Locate the cell with the specified text and output its (X, Y) center coordinate. 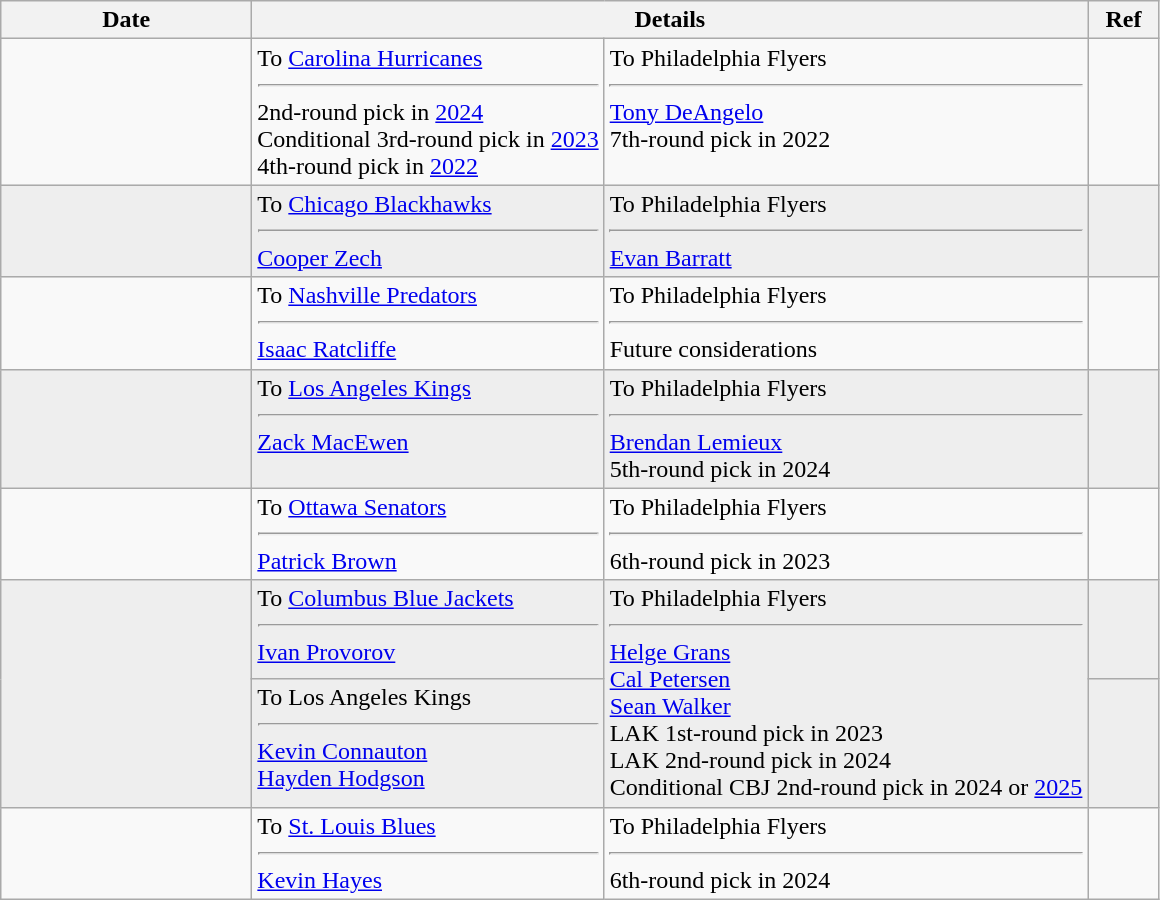
To Ottawa SenatorsPatrick Brown (428, 534)
To Nashville PredatorsIsaac Ratcliffe (428, 323)
To Los Angeles KingsZack MacEwen (428, 428)
To Philadelphia FlyersFuture considerations (846, 323)
To Carolina Hurricanes2nd-round pick in 2024Conditional 3rd-round pick in 20234th-round pick in 2022 (428, 112)
To Columbus Blue JacketsIvan Provorov (428, 630)
Ref (1124, 20)
To Philadelphia FlyersTony DeAngelo7th-round pick in 2022 (846, 112)
To St. Louis BluesKevin Hayes (428, 853)
Details (670, 20)
To Chicago BlackhawksCooper Zech (428, 231)
To Philadelphia Flyers6th-round pick in 2024 (846, 853)
To Philadelphia FlyersEvan Barratt (846, 231)
Date (126, 20)
To Philadelphia FlyersBrendan Lemieux5th-round pick in 2024 (846, 428)
To Los Angeles KingsKevin ConnautonHayden Hodgson (428, 743)
To Philadelphia Flyers6th-round pick in 2023 (846, 534)
